Output the [x, y] coordinate of the center of the cell containing the given text.  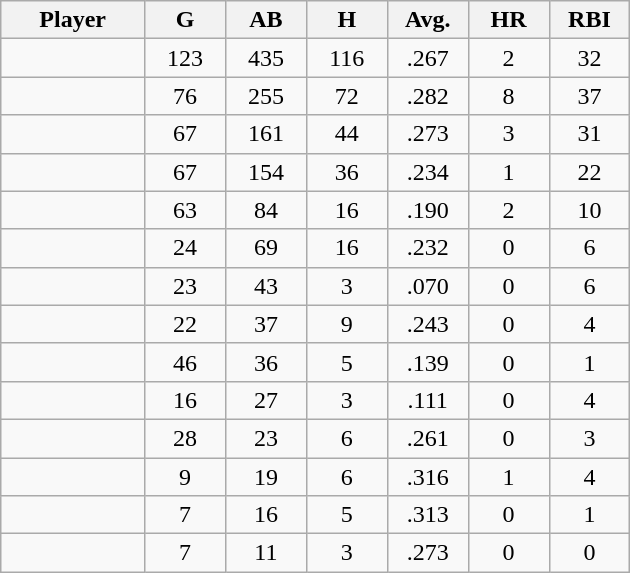
46 [186, 362]
154 [266, 172]
255 [266, 96]
28 [186, 438]
27 [266, 400]
.243 [428, 324]
116 [346, 58]
Player [73, 20]
G [186, 20]
HR [508, 20]
.232 [428, 248]
.234 [428, 172]
.267 [428, 58]
43 [266, 286]
AB [266, 20]
.190 [428, 210]
19 [266, 477]
435 [266, 58]
10 [590, 210]
76 [186, 96]
.111 [428, 400]
.282 [428, 96]
.316 [428, 477]
69 [266, 248]
44 [346, 134]
RBI [590, 20]
H [346, 20]
123 [186, 58]
72 [346, 96]
Avg. [428, 20]
24 [186, 248]
63 [186, 210]
32 [590, 58]
84 [266, 210]
8 [508, 96]
.070 [428, 286]
.139 [428, 362]
31 [590, 134]
11 [266, 553]
.261 [428, 438]
.313 [428, 515]
161 [266, 134]
